Output the [x, y] coordinate of the center of the cell containing the given text.  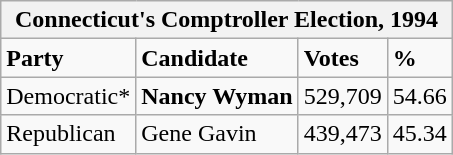
Nancy Wyman [217, 96]
Connecticut's Comptroller Election, 1994 [227, 20]
439,473 [342, 134]
529,709 [342, 96]
Gene Gavin [217, 134]
Republican [68, 134]
Candidate [217, 58]
45.34 [420, 134]
Democratic* [68, 96]
% [420, 58]
54.66 [420, 96]
Party [68, 58]
Votes [342, 58]
